Return (X, Y) of the center of cell containing provided text 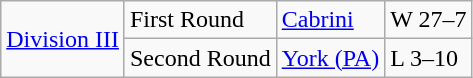
Division III (63, 39)
Cabrini (330, 20)
First Round (200, 20)
L 3–10 (428, 58)
Second Round (200, 58)
W 27–7 (428, 20)
York (PA) (330, 58)
